Detect which cell encompasses the target text, then output its [X, Y] center coordinate. 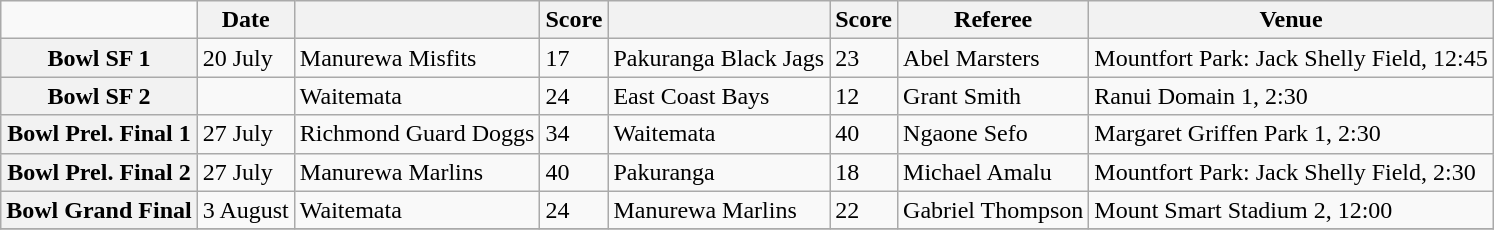
Mount Smart Stadium 2, 12:00 [1291, 210]
Bowl Prel. Final 2 [99, 172]
Referee [994, 20]
East Coast Bays [719, 96]
12 [864, 96]
Pakuranga Black Jags [719, 58]
Bowl SF 1 [99, 58]
20 July [246, 58]
Mountfort Park: Jack Shelly Field, 12:45 [1291, 58]
Margaret Griffen Park 1, 2:30 [1291, 134]
Bowl SF 2 [99, 96]
Grant Smith [994, 96]
Manurewa Misfits [417, 58]
34 [574, 134]
Bowl Prel. Final 1 [99, 134]
Gabriel Thompson [994, 210]
Pakuranga [719, 172]
Venue [1291, 20]
Ngaone Sefo [994, 134]
22 [864, 210]
Ranui Domain 1, 2:30 [1291, 96]
Date [246, 20]
3 August [246, 210]
Bowl Grand Final [99, 210]
Mountfort Park: Jack Shelly Field, 2:30 [1291, 172]
18 [864, 172]
Richmond Guard Doggs [417, 134]
23 [864, 58]
Michael Amalu [994, 172]
17 [574, 58]
Abel Marsters [994, 58]
